Return (X, Y) of the center of cell containing provided text 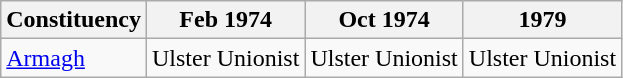
Constituency (74, 20)
1979 (542, 20)
Armagh (74, 58)
Oct 1974 (384, 20)
Feb 1974 (225, 20)
